Determine the (X, Y) coordinate at the center of the cell enclosing the given text.  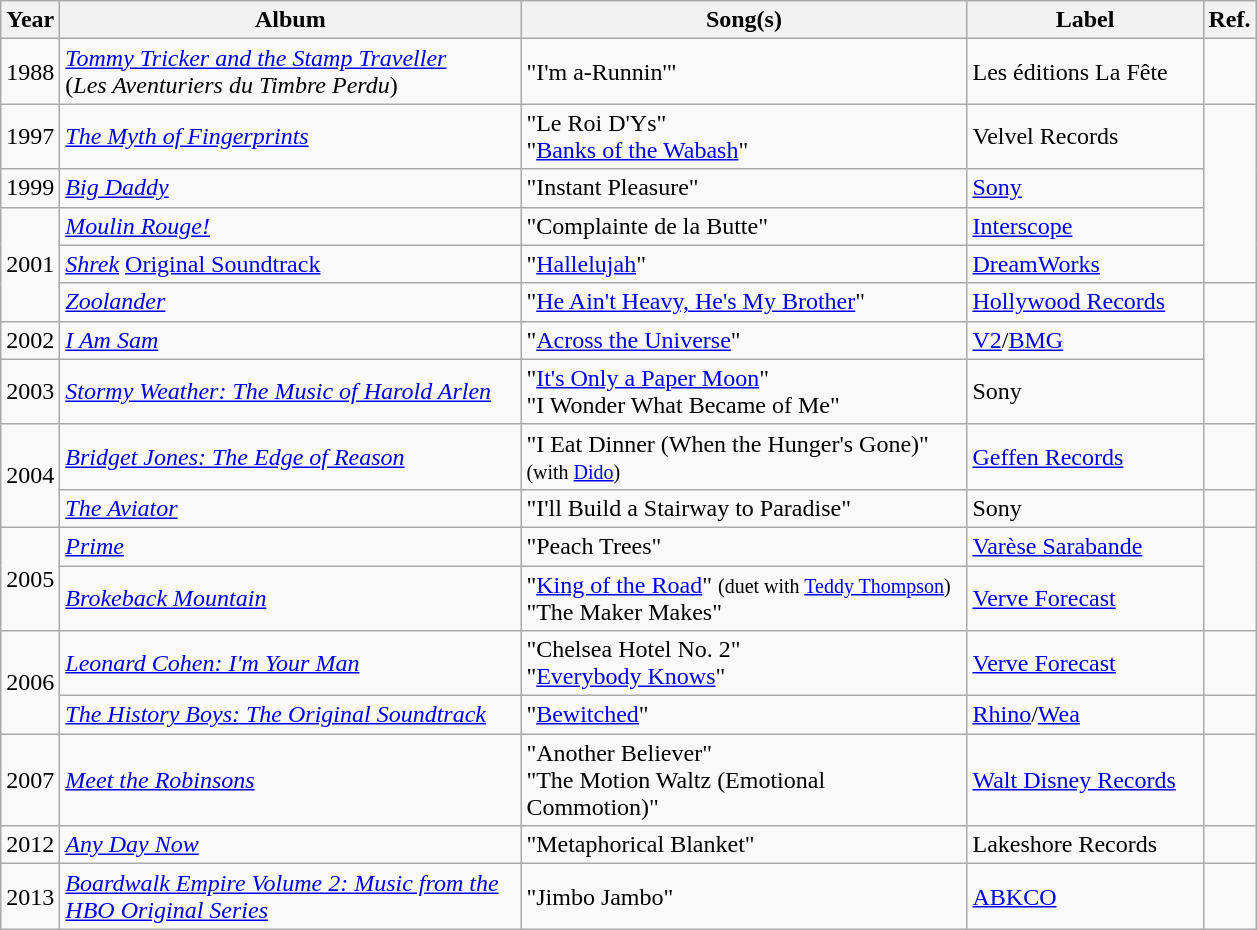
2005 (30, 578)
Brokeback Mountain (290, 598)
"Jimbo Jambo" (744, 896)
Album (290, 20)
Meet the Robinsons (290, 780)
Year (30, 20)
Stormy Weather: The Music of Harold Arlen (290, 392)
"Le Roi D'Ys" "Banks of the Wabash" (744, 136)
"It's Only a Paper Moon""I Wonder What Became of Me" (744, 392)
Geffen Records (1085, 456)
1999 (30, 188)
ABKCO (1085, 896)
Any Day Now (290, 845)
1997 (30, 136)
Walt Disney Records (1085, 780)
"I'm a-Runnin'" (744, 72)
Label (1085, 20)
"I'll Build a Stairway to Paradise" (744, 508)
"Instant Pleasure" (744, 188)
Rhino/Wea (1085, 715)
2001 (30, 264)
Leonard Cohen: I'm Your Man (290, 664)
Interscope (1085, 226)
DreamWorks (1085, 264)
Song(s) (744, 20)
Velvel Records (1085, 136)
The Myth of Fingerprints (290, 136)
Hollywood Records (1085, 302)
2007 (30, 780)
1988 (30, 72)
"Peach Trees" (744, 546)
"Another Believer""The Motion Waltz (Emotional Commotion)" (744, 780)
"He Ain't Heavy, He's My Brother" (744, 302)
Tommy Tricker and the Stamp Traveller (Les Aventuriers du Timbre Perdu) (290, 72)
"Hallelujah" (744, 264)
Shrek Original Soundtrack (290, 264)
I Am Sam (290, 340)
2003 (30, 392)
Les éditions La Fête (1085, 72)
2012 (30, 845)
"Bewitched" (744, 715)
Big Daddy (290, 188)
Varèse Sarabande (1085, 546)
2002 (30, 340)
"Across the Universe" (744, 340)
Bridget Jones: The Edge of Reason (290, 456)
Moulin Rouge! (290, 226)
"Metaphorical Blanket" (744, 845)
Zoolander (290, 302)
Ref. (1230, 20)
2004 (30, 476)
Prime (290, 546)
Lakeshore Records (1085, 845)
2013 (30, 896)
"King of the Road" (duet with Teddy Thompson)"The Maker Makes" (744, 598)
The Aviator (290, 508)
2006 (30, 682)
Boardwalk Empire Volume 2: Music from the HBO Original Series (290, 896)
"Complainte de la Butte" (744, 226)
"Chelsea Hotel No. 2""Everybody Knows" (744, 664)
The History Boys: The Original Soundtrack (290, 715)
"I Eat Dinner (When the Hunger's Gone)" (with Dido) (744, 456)
V2/BMG (1085, 340)
